Identify which cell holds the provided text, then report its (x, y) central coordinate. 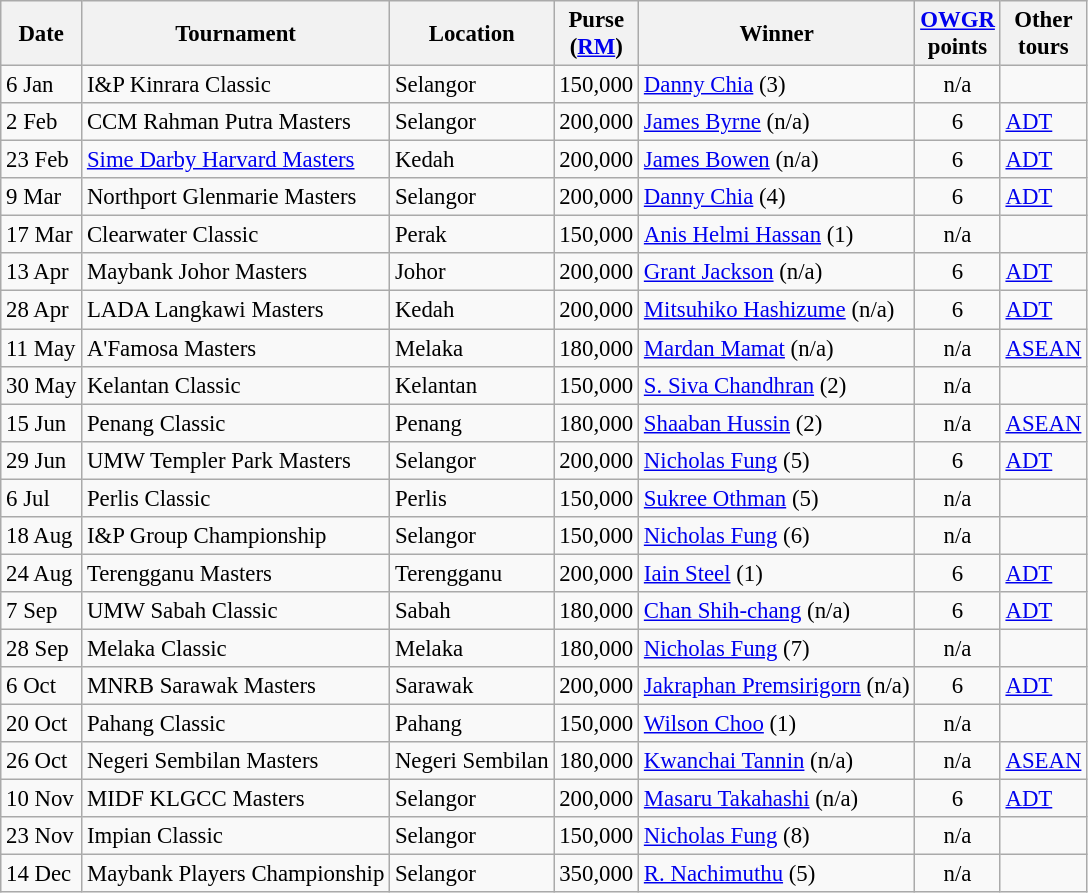
2 Feb (42, 122)
28 Apr (42, 310)
Iain Steel (1) (777, 573)
13 Apr (42, 273)
Jakraphan Premsirigorn (n/a) (777, 686)
CCM Rahman Putra Masters (236, 122)
Terengganu (472, 573)
Grant Jackson (n/a) (777, 273)
I&P Group Championship (236, 536)
Maybank Players Championship (236, 874)
23 Nov (42, 836)
Winner (777, 34)
Penang Classic (236, 423)
26 Oct (42, 761)
S. Siva Chandhran (2) (777, 385)
James Bowen (n/a) (777, 160)
Perlis (472, 498)
Shaaban Hussin (2) (777, 423)
Sukree Othman (5) (777, 498)
Maybank Johor Masters (236, 273)
30 May (42, 385)
6 Jan (42, 85)
MIDF KLGCC Masters (236, 799)
James Byrne (n/a) (777, 122)
Mardan Mamat (n/a) (777, 348)
Northport Glenmarie Masters (236, 197)
Mitsuhiko Hashizume (n/a) (777, 310)
28 Sep (42, 648)
Nicholas Fung (8) (777, 836)
Sabah (472, 611)
11 May (42, 348)
Impian Classic (236, 836)
Terengganu Masters (236, 573)
Location (472, 34)
A'Famosa Masters (236, 348)
24 Aug (42, 573)
23 Feb (42, 160)
I&P Kinrara Classic (236, 85)
Clearwater Classic (236, 235)
Kwanchai Tannin (n/a) (777, 761)
Nicholas Fung (7) (777, 648)
Tournament (236, 34)
UMW Sabah Classic (236, 611)
Penang (472, 423)
Pahang (472, 724)
R. Nachimuthu (5) (777, 874)
Anis Helmi Hassan (1) (777, 235)
LADA Langkawi Masters (236, 310)
Othertours (1044, 34)
9 Mar (42, 197)
Wilson Choo (1) (777, 724)
Date (42, 34)
Kelantan (472, 385)
Negeri Sembilan Masters (236, 761)
29 Jun (42, 460)
10 Nov (42, 799)
Nicholas Fung (5) (777, 460)
Johor (472, 273)
UMW Templer Park Masters (236, 460)
Pahang Classic (236, 724)
Nicholas Fung (6) (777, 536)
Kelantan Classic (236, 385)
Danny Chia (3) (777, 85)
Perak (472, 235)
Melaka Classic (236, 648)
18 Aug (42, 536)
20 Oct (42, 724)
7 Sep (42, 611)
Danny Chia (4) (777, 197)
17 Mar (42, 235)
14 Dec (42, 874)
Purse(RM) (596, 34)
15 Jun (42, 423)
Sarawak (472, 686)
6 Oct (42, 686)
Masaru Takahashi (n/a) (777, 799)
Chan Shih-chang (n/a) (777, 611)
Negeri Sembilan (472, 761)
Perlis Classic (236, 498)
350,000 (596, 874)
OWGRpoints (958, 34)
6 Jul (42, 498)
MNRB Sarawak Masters (236, 686)
Sime Darby Harvard Masters (236, 160)
